For the text-containing cell, return its midpoint in (x, y) coordinate format. 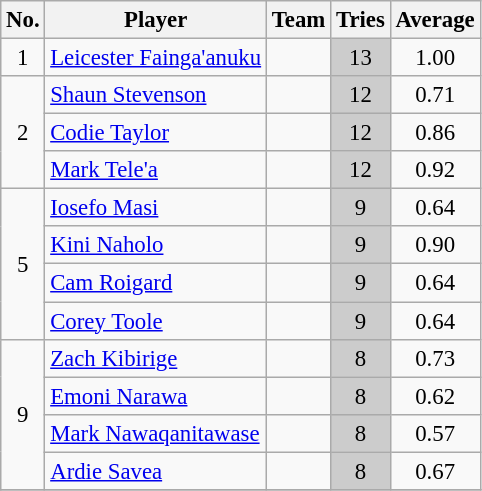
13 (361, 58)
Emoni Narawa (156, 396)
Codie Taylor (156, 133)
Tries (361, 20)
Zach Kibirige (156, 358)
5 (23, 264)
Kini Naholo (156, 245)
1.00 (435, 58)
0.86 (435, 133)
1 (23, 58)
Average (435, 20)
0.57 (435, 433)
2 (23, 132)
Mark Tele'a (156, 170)
0.90 (435, 245)
Ardie Savea (156, 471)
0.73 (435, 358)
Leicester Fainga'anuku (156, 58)
Player (156, 20)
No. (23, 20)
0.67 (435, 471)
Cam Roigard (156, 283)
Mark Nawaqanitawase (156, 433)
0.62 (435, 396)
Team (298, 20)
0.92 (435, 170)
Shaun Stevenson (156, 95)
Corey Toole (156, 321)
0.71 (435, 95)
Iosefo Masi (156, 208)
